Output the [x, y] coordinate of the center of the cell containing the given text.  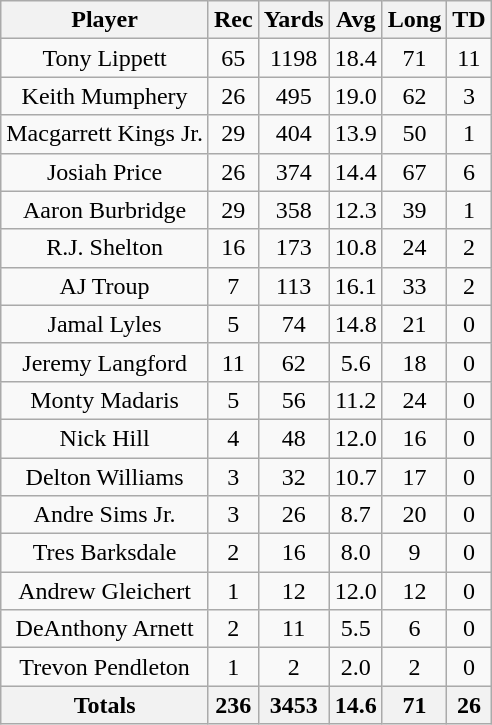
Avg [356, 20]
18 [414, 362]
113 [294, 286]
65 [233, 58]
495 [294, 96]
Player [105, 20]
Andre Sims Jr. [105, 515]
12.3 [356, 210]
Tony Lippett [105, 58]
DeAnthony Arnett [105, 629]
7 [233, 286]
5.6 [356, 362]
39 [414, 210]
R.J. Shelton [105, 248]
Josiah Price [105, 172]
236 [233, 705]
4 [233, 438]
33 [414, 286]
358 [294, 210]
50 [414, 134]
Totals [105, 705]
9 [414, 553]
1198 [294, 58]
11.2 [356, 400]
18.4 [356, 58]
Jeremy Langford [105, 362]
10.7 [356, 477]
Yards [294, 20]
Long [414, 20]
20 [414, 515]
14.6 [356, 705]
374 [294, 172]
32 [294, 477]
Rec [233, 20]
Andrew Gleichert [105, 591]
Nick Hill [105, 438]
Keith Mumphery [105, 96]
21 [414, 324]
AJ Troup [105, 286]
Macgarrett Kings Jr. [105, 134]
10.8 [356, 248]
16.1 [356, 286]
17 [414, 477]
Tres Barksdale [105, 553]
56 [294, 400]
TD [469, 20]
3453 [294, 705]
Trevon Pendleton [105, 667]
Monty Madaris [105, 400]
67 [414, 172]
13.9 [356, 134]
Jamal Lyles [105, 324]
14.8 [356, 324]
Aaron Burbridge [105, 210]
404 [294, 134]
48 [294, 438]
5.5 [356, 629]
2.0 [356, 667]
8.0 [356, 553]
173 [294, 248]
19.0 [356, 96]
Delton Williams [105, 477]
14.4 [356, 172]
74 [294, 324]
8.7 [356, 515]
